Search for the cell housing the specified text and yield its (x, y) center coordinate. 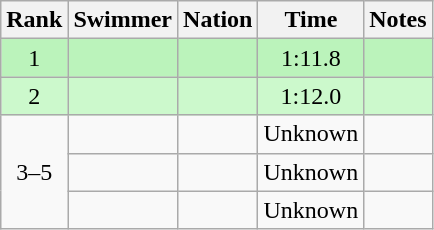
1 (34, 58)
Rank (34, 20)
Nation (218, 20)
Notes (398, 20)
Swimmer (123, 20)
1:12.0 (311, 96)
2 (34, 96)
3–5 (34, 172)
Time (311, 20)
1:11.8 (311, 58)
